From the cell containing the given text, extract its center point as [x, y] coordinate. 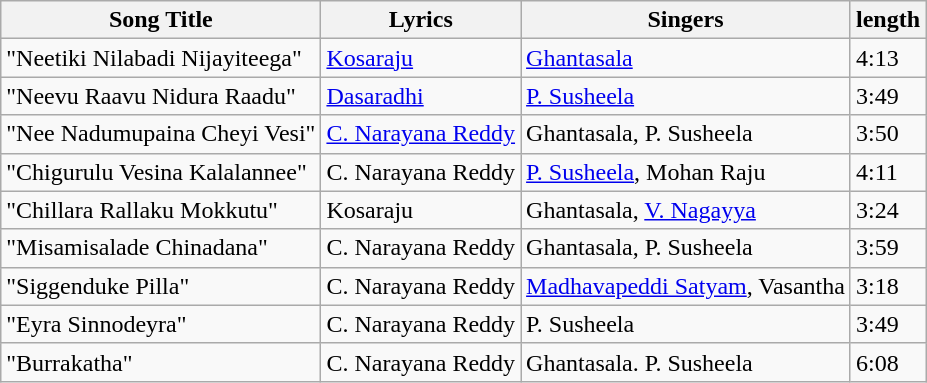
Lyrics [421, 20]
"Eyra Sinnodeyra" [161, 324]
"Neevu Raavu Nidura Raadu" [161, 96]
P. Susheela, Mohan Raju [686, 172]
4:11 [888, 172]
Madhavapeddi Satyam, Vasantha [686, 286]
Singers [686, 20]
3:50 [888, 134]
3:59 [888, 248]
Dasaradhi [421, 96]
3:24 [888, 210]
"Chillara Rallaku Mokkutu" [161, 210]
4:13 [888, 58]
3:18 [888, 286]
"Burrakatha" [161, 362]
Ghantasala, V. Nagayya [686, 210]
6:08 [888, 362]
Ghantasala. P. Susheela [686, 362]
length [888, 20]
Ghantasala [686, 58]
"Nee Nadumupaina Cheyi Vesi" [161, 134]
"Siggenduke Pilla" [161, 286]
"Neetiki Nilabadi Nijayiteega" [161, 58]
Song Title [161, 20]
"Chigurulu Vesina Kalalannee" [161, 172]
"Misamisalade Chinadana" [161, 248]
